Pinpoint the cell where the given text exists, returning its (X, Y) midpoint coordinate. 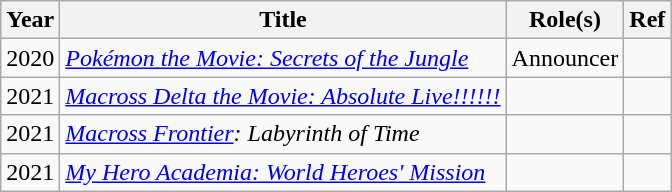
Macross Delta the Movie: Absolute Live!!!!!! (283, 96)
Role(s) (565, 20)
Pokémon the Movie: Secrets of the Jungle (283, 58)
My Hero Academia: World Heroes' Mission (283, 172)
Title (283, 20)
Ref (648, 20)
Announcer (565, 58)
2020 (30, 58)
Year (30, 20)
Macross Frontier: Labyrinth of Time (283, 134)
